Return [x, y] of the center of cell containing provided text 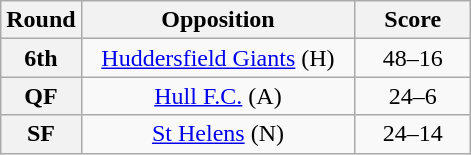
Score [413, 20]
St Helens (N) [218, 134]
Huddersfield Giants (H) [218, 58]
24–6 [413, 96]
Hull F.C. (A) [218, 96]
6th [41, 58]
SF [41, 134]
QF [41, 96]
Opposition [218, 20]
48–16 [413, 58]
24–14 [413, 134]
Round [41, 20]
